Identify which cell holds the provided text, then report its [x, y] central coordinate. 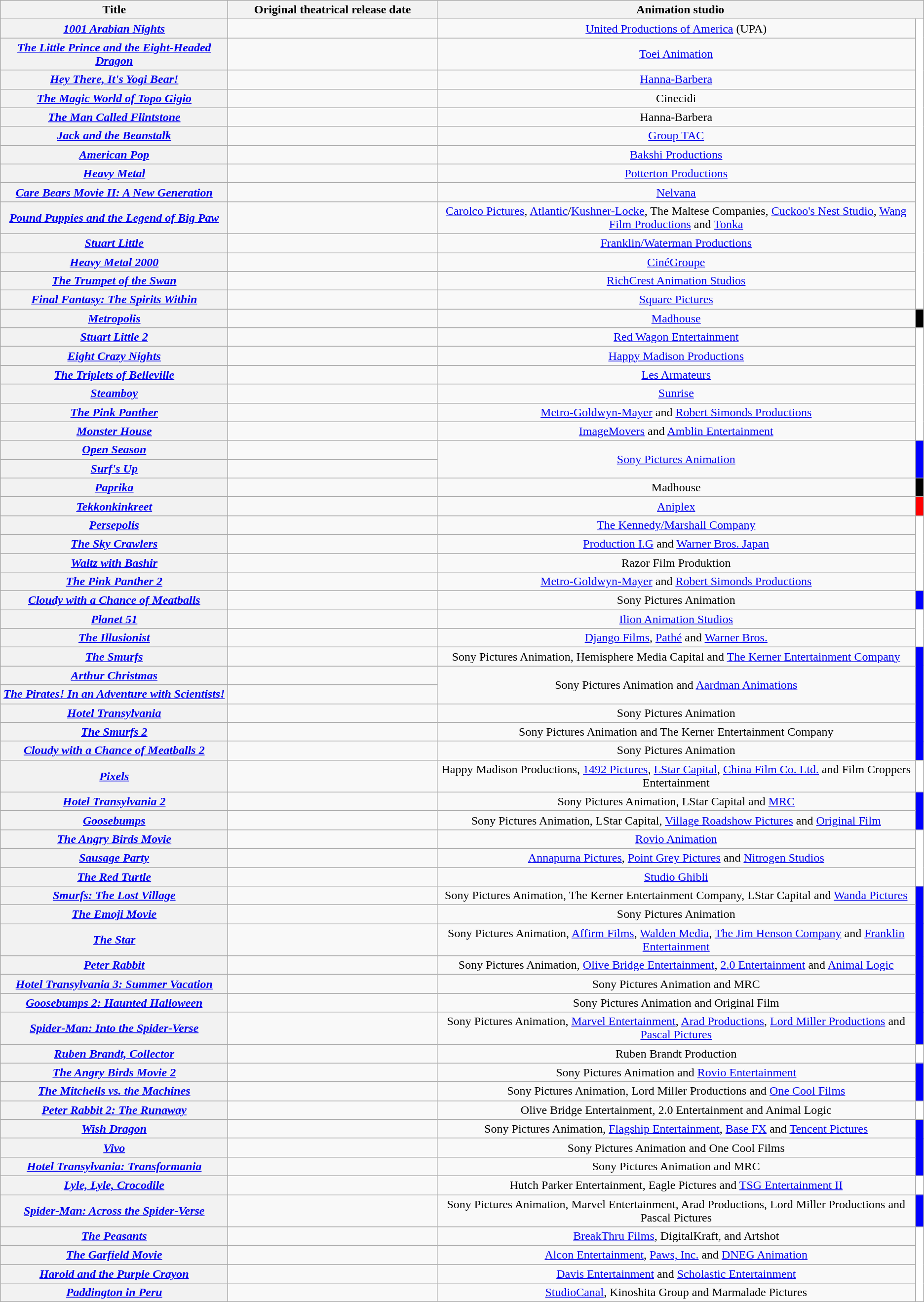
Original theatrical release date [333, 10]
Smurfs: The Lost Village [115, 896]
Stuart Little [115, 243]
Peter Rabbit [115, 965]
Cloudy with a Chance of Meatballs [115, 600]
Alcon Entertainment, Paws, Inc. and DNEG Animation [676, 1255]
The Angry Birds Movie 2 [115, 1072]
The Red Turtle [115, 876]
Animation studio [680, 10]
CinéGroupe [676, 262]
Stuart Little 2 [115, 337]
Hotel Transylvania: Transformania [115, 1166]
Aniplex [676, 506]
Red Wagon Entertainment [676, 337]
Davis Entertainment and Scholastic Entertainment [676, 1274]
Cloudy with a Chance of Meatballs 2 [115, 750]
Hotel Transylvania [115, 713]
Sony Pictures Animation, LStar Capital, Village Roadshow Pictures and Original Film [676, 820]
Rovio Animation [676, 839]
The Pirates! In an Adventure with Scientists! [115, 694]
The Kennedy/Marshall Company [676, 525]
Tekkonkinkreet [115, 506]
Square Pictures [676, 300]
The Illusionist [115, 638]
Group TAC [676, 136]
Care Bears Movie II: A New Generation [115, 192]
Franklin/Waterman Productions [676, 243]
Final Fantasy: The Spirits Within [115, 300]
Hotel Transylvania 3: Summer Vacation [115, 984]
The Star [115, 940]
Carolco Pictures, Atlantic/Kushner-Locke, The Maltese Companies, Cuckoo's Nest Studio, Wang Film Productions and Tonka [676, 217]
Hutch Parker Entertainment, Eagle Pictures and TSG Entertainment II [676, 1185]
Vivo [115, 1147]
Persepolis [115, 525]
Sony Pictures Animation, Flagship Entertainment, Base FX and Tencent Pictures [676, 1129]
Sunrise [676, 394]
Django Films, Pathé and Warner Bros. [676, 638]
The Smurfs 2 [115, 732]
Hotel Transylvania 2 [115, 801]
The Little Prince and the Eight-Headed Dragon [115, 54]
Eight Crazy Nights [115, 356]
Ruben Brandt Production [676, 1054]
The Pink Panther [115, 412]
Surf's Up [115, 469]
The Garfield Movie [115, 1255]
Goosebumps 2: Haunted Halloween [115, 1003]
American Pop [115, 155]
Sony Pictures Animation and One Cool Films [676, 1147]
Sony Pictures Animation and Original Film [676, 1003]
Wish Dragon [115, 1129]
Ilion Animation Studios [676, 619]
Olive Bridge Entertainment, 2.0 Entertainment and Animal Logic [676, 1110]
Cinecidi [676, 98]
The Pink Panther 2 [115, 582]
Bakshi Productions [676, 155]
Open Season [115, 450]
Paprika [115, 487]
Sony Pictures Animation, Affirm Films, Walden Media, The Jim Henson Company and Franklin Entertainment [676, 940]
Sony Pictures Animation, LStar Capital and MRC [676, 801]
Arthur Christmas [115, 675]
The Angry Birds Movie [115, 839]
Sony Pictures Animation and Aardman Animations [676, 685]
Title [115, 10]
Sony Pictures Animation and Rovio Entertainment [676, 1072]
Sausage Party [115, 858]
Paddington in Peru [115, 1293]
Les Armateurs [676, 375]
Sony Pictures Animation, Lord Miller Productions and One Cool Films [676, 1091]
Peter Rabbit 2: The Runaway [115, 1110]
Production I.G and Warner Bros. Japan [676, 544]
The Emoji Movie [115, 914]
Sony Pictures Animation and The Kerner Entertainment Company [676, 732]
The Man Called Flintstone [115, 117]
Annapurna Pictures, Point Grey Pictures and Nitrogen Studios [676, 858]
Razor Film Produktion [676, 562]
The Triplets of Belleville [115, 375]
Happy Madison Productions, 1492 Pictures, LStar Capital, China Film Co. Ltd. and Film Croppers Entertainment [676, 776]
StudioCanal, Kinoshita Group and Marmalade Pictures [676, 1293]
Harold and the Purple Crayon [115, 1274]
RichCrest Animation Studios [676, 281]
Monster House [115, 431]
Pixels [115, 776]
1001 Arabian Nights [115, 29]
ImageMovers and Amblin Entertainment [676, 431]
Lyle, Lyle, Crocodile [115, 1185]
Goosebumps [115, 820]
United Productions of America (UPA) [676, 29]
The Peasants [115, 1236]
The Smurfs [115, 657]
Waltz with Bashir [115, 562]
Sony Pictures Animation, The Kerner Entertainment Company, LStar Capital and Wanda Pictures [676, 896]
Heavy Metal [115, 173]
Hey There, It's Yogi Bear! [115, 79]
Pound Puppies and the Legend of Big Paw [115, 217]
Ruben Brandt, Collector [115, 1054]
Heavy Metal 2000 [115, 262]
Planet 51 [115, 619]
Metropolis [115, 318]
Studio Ghibli [676, 876]
Spider-Man: Across the Spider-Verse [115, 1211]
The Sky Crawlers [115, 544]
The Mitchells vs. the Machines [115, 1091]
The Trumpet of the Swan [115, 281]
Potterton Productions [676, 173]
Jack and the Beanstalk [115, 136]
Spider-Man: Into the Spider-Verse [115, 1028]
Nelvana [676, 192]
BreakThru Films, DigitalKraft, and Artshot [676, 1236]
Happy Madison Productions [676, 356]
Sony Pictures Animation, Hemisphere Media Capital and The Kerner Entertainment Company [676, 657]
Steamboy [115, 394]
The Magic World of Topo Gigio [115, 98]
Sony Pictures Animation, Olive Bridge Entertainment, 2.0 Entertainment and Animal Logic [676, 965]
Toei Animation [676, 54]
